Identify which cell holds the provided text, then report its [x, y] central coordinate. 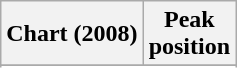
Peak position [189, 34]
Chart (2008) [72, 34]
